Provide the [X, Y] coordinate of the cell's center where the given text is located.  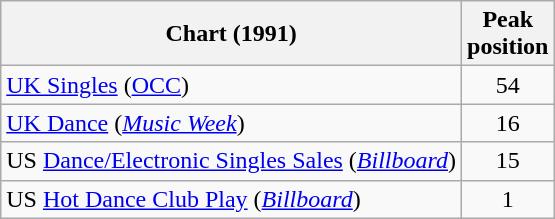
54 [508, 85]
1 [508, 199]
UK Dance (Music Week) [232, 123]
16 [508, 123]
US Dance/Electronic Singles Sales (Billboard) [232, 161]
US Hot Dance Club Play (Billboard) [232, 199]
Peakposition [508, 34]
15 [508, 161]
UK Singles (OCC) [232, 85]
Chart (1991) [232, 34]
